Identify which cell holds the provided text, then report its (x, y) central coordinate. 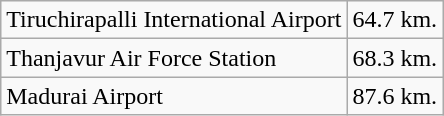
68.3 km. (395, 58)
Tiruchirapalli International Airport (174, 20)
64.7 km. (395, 20)
87.6 km. (395, 96)
Madurai Airport (174, 96)
Thanjavur Air Force Station (174, 58)
